Provide the (x, y) coordinate of the cell's center where the given text is located.  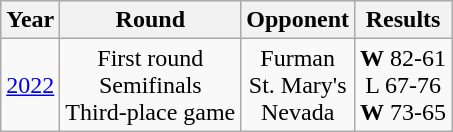
W 82-61L 67-76W 73-65 (404, 85)
FurmanSt. Mary'sNevada (298, 85)
2022 (30, 85)
Round (150, 20)
Opponent (298, 20)
Results (404, 20)
First roundSemifinalsThird-place game (150, 85)
Year (30, 20)
